Output the (X, Y) coordinate of the center of the cell containing the given text.  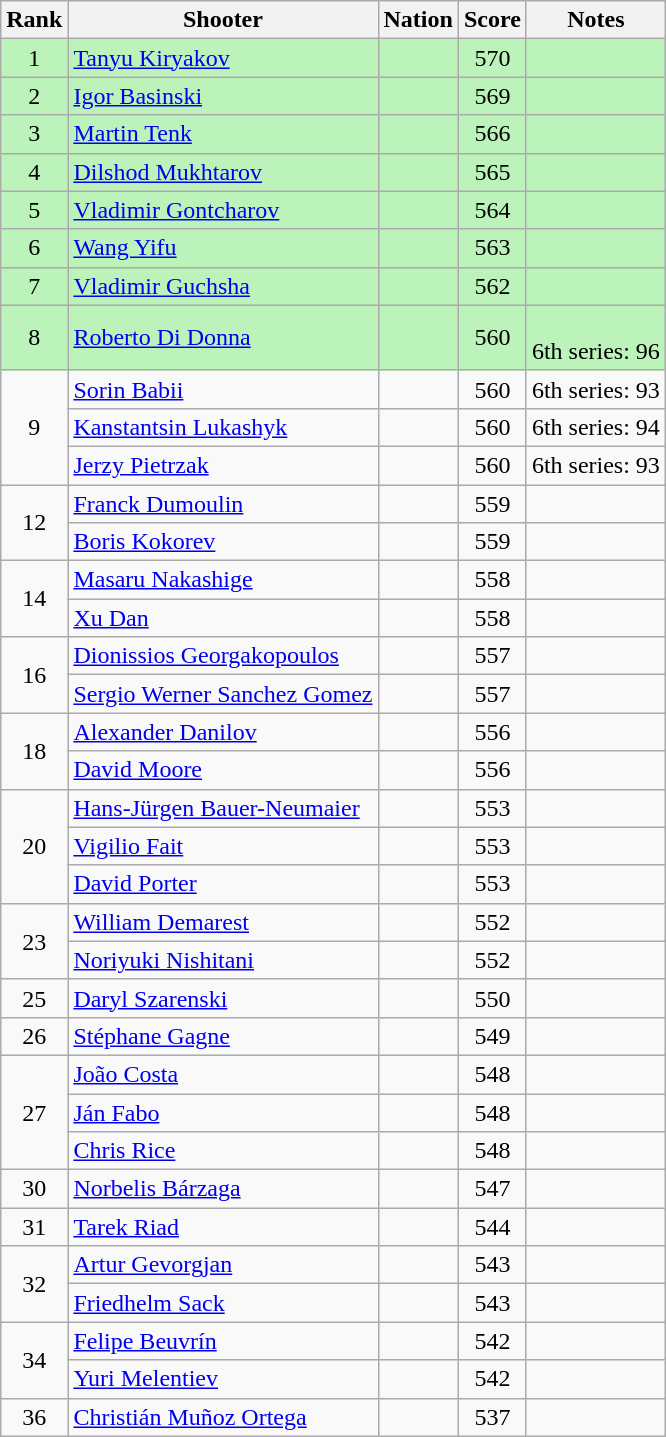
4 (34, 172)
12 (34, 522)
Dionissios Georgakopoulos (223, 656)
562 (492, 286)
Chris Rice (223, 1151)
549 (492, 1036)
16 (34, 675)
6 (34, 248)
14 (34, 599)
David Moore (223, 770)
Franck Dumoulin (223, 503)
Friedhelm Sack (223, 1303)
Tanyu Kiryakov (223, 58)
2 (34, 96)
30 (34, 1189)
Kanstantsin Lukashyk (223, 427)
Notes (596, 20)
William Demarest (223, 922)
6th series: 96 (596, 338)
Score (492, 20)
Daryl Szarenski (223, 998)
5 (34, 210)
7 (34, 286)
565 (492, 172)
Hans-Jürgen Bauer-Neumaier (223, 808)
18 (34, 751)
36 (34, 1417)
9 (34, 427)
20 (34, 846)
31 (34, 1227)
João Costa (223, 1074)
3 (34, 134)
Boris Kokorev (223, 542)
Vigilio Fait (223, 846)
23 (34, 941)
Noriyuki Nishitani (223, 960)
Vladimir Gontcharov (223, 210)
27 (34, 1112)
547 (492, 1189)
Rank (34, 20)
550 (492, 998)
Sergio Werner Sanchez Gomez (223, 694)
Felipe Beuvrín (223, 1341)
564 (492, 210)
Norbelis Bárzaga (223, 1189)
Alexander Danilov (223, 732)
566 (492, 134)
Ján Fabo (223, 1113)
563 (492, 248)
26 (34, 1036)
Stéphane Gagne (223, 1036)
Jerzy Pietrzak (223, 465)
537 (492, 1417)
Christián Muñoz Ortega (223, 1417)
Yuri Melentiev (223, 1379)
569 (492, 96)
David Porter (223, 884)
8 (34, 338)
Artur Gevorgjan (223, 1265)
6th series: 94 (596, 427)
32 (34, 1284)
Roberto Di Donna (223, 338)
Sorin Babii (223, 389)
25 (34, 998)
Xu Dan (223, 618)
Wang Yifu (223, 248)
544 (492, 1227)
Nation (418, 20)
Igor Basinski (223, 96)
Shooter (223, 20)
34 (34, 1360)
1 (34, 58)
570 (492, 58)
Dilshod Mukhtarov (223, 172)
Martin Tenk (223, 134)
Vladimir Guchsha (223, 286)
Tarek Riad (223, 1227)
Masaru Nakashige (223, 580)
